Scan for the cell matching the given text and deliver its [X, Y] coordinate at center. 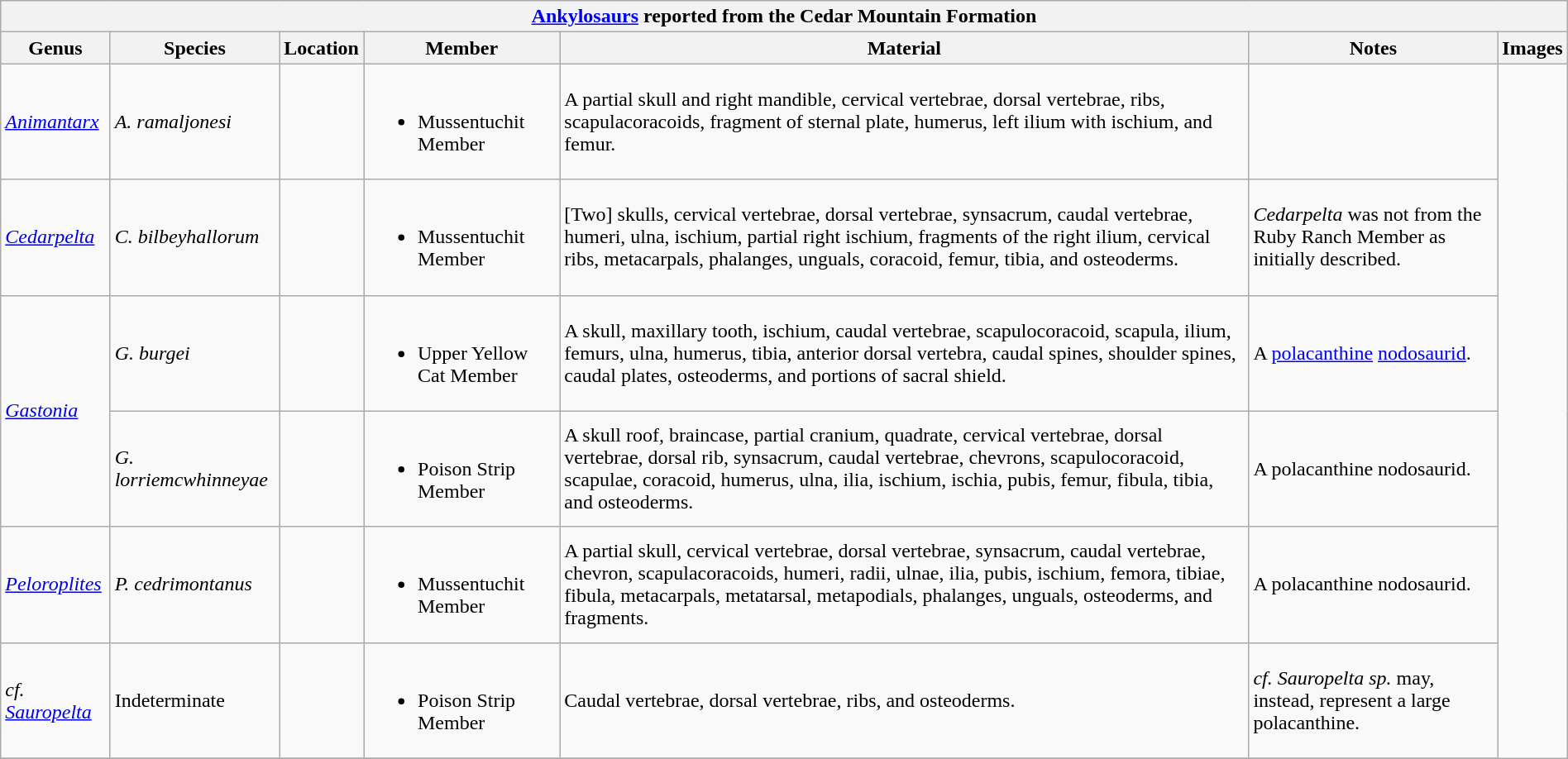
Images [1532, 48]
Species [195, 48]
Material [905, 48]
G. lorriemcwhinneyae [195, 469]
A. ramaljonesi [195, 122]
Peloroplites [55, 585]
Notes [1373, 48]
Ankylosaurs reported from the Cedar Mountain Formation [784, 17]
Animantarx [55, 122]
Cedarpelta was not from the Ruby Ranch Member as initially described. [1373, 237]
Indeterminate [195, 700]
P. cedrimontanus [195, 585]
C. bilbeyhallorum [195, 237]
Location [322, 48]
cf. Sauropelta sp. may, instead, represent a large polacanthine. [1373, 700]
Upper Yellow Cat Member [461, 353]
Gastonia [55, 411]
Cedarpelta [55, 237]
cf. Sauropelta [55, 700]
Caudal vertebrae, dorsal vertebrae, ribs, and osteoderms. [905, 700]
Genus [55, 48]
G. burgei [195, 353]
Member [461, 48]
